Output the (x, y) coordinate of the center of the cell containing the given text.  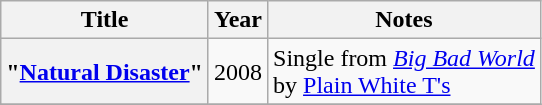
Year (238, 20)
"Natural Disaster" (105, 72)
Notes (404, 20)
Single from Big Bad Worldby Plain White T's (404, 72)
2008 (238, 72)
Title (105, 20)
